Provide the [x, y] coordinate of the cell's center where the given text is located.  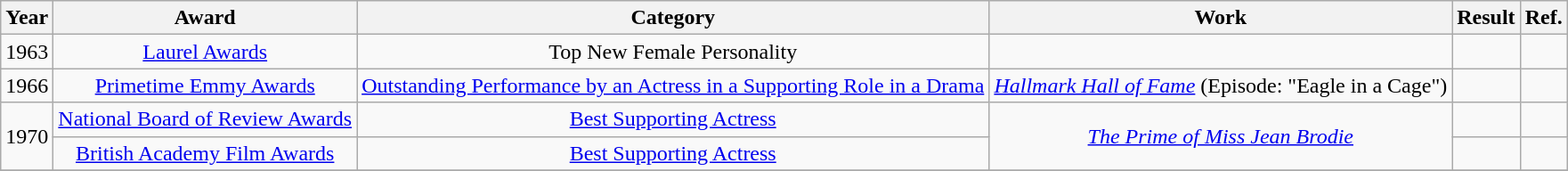
Laurel Awards [205, 52]
Year [27, 18]
Work [1221, 18]
Category [673, 18]
Ref. [1544, 18]
National Board of Review Awards [205, 119]
Top New Female Personality [673, 52]
1970 [27, 136]
Primetime Emmy Awards [205, 85]
Outstanding Performance by an Actress in a Supporting Role in a Drama [673, 85]
British Academy Film Awards [205, 153]
Award [205, 18]
1966 [27, 85]
Hallmark Hall of Fame (Episode: "Eagle in a Cage") [1221, 85]
Result [1486, 18]
1963 [27, 52]
The Prime of Miss Jean Brodie [1221, 136]
